Provide the (x, y) coordinate of the cell's center where the given text is located.  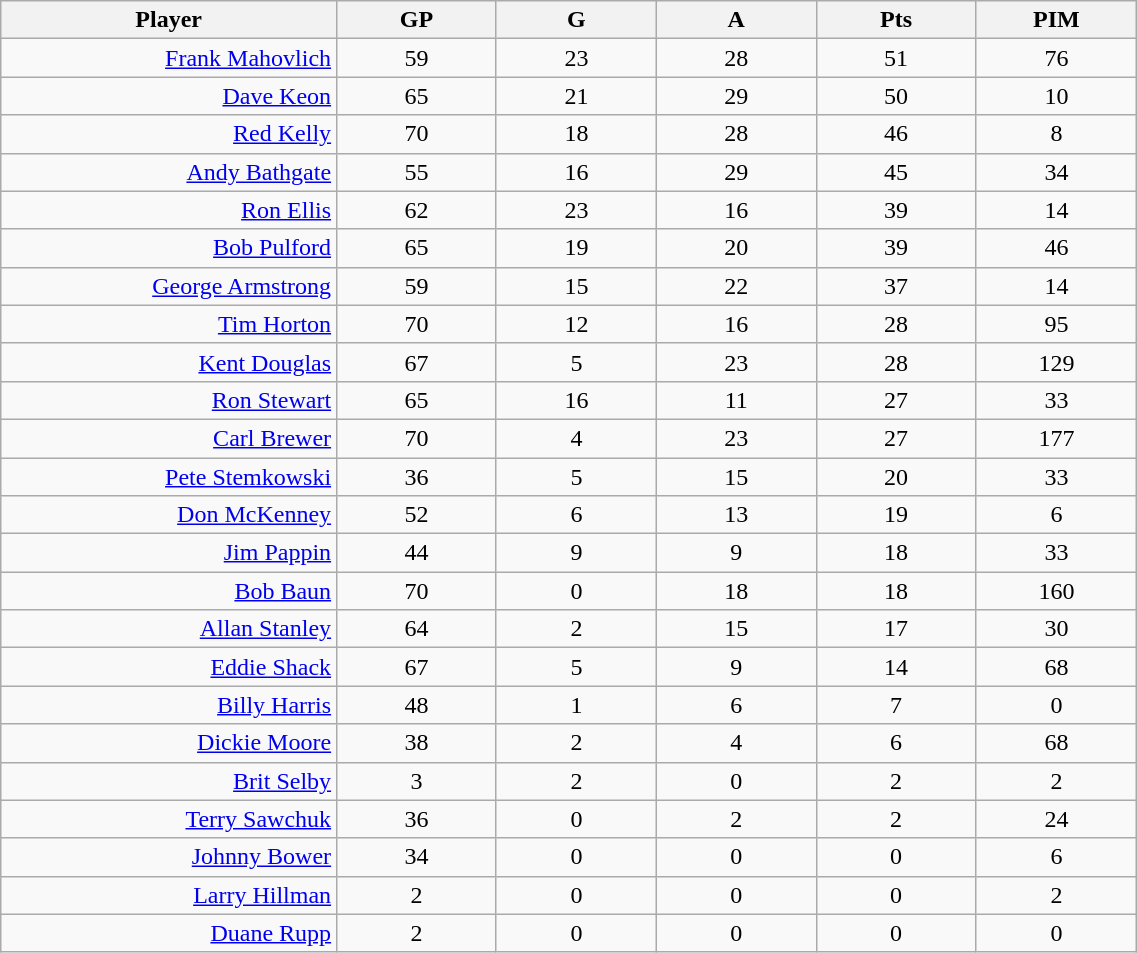
10 (1056, 96)
Johnny Bower (169, 857)
95 (1056, 324)
Billy Harris (169, 705)
3 (417, 781)
Carl Brewer (169, 438)
48 (417, 705)
Bob Pulford (169, 248)
62 (417, 210)
Tim Horton (169, 324)
Dave Keon (169, 96)
11 (736, 400)
12 (576, 324)
13 (736, 515)
Terry Sawchuk (169, 819)
64 (417, 629)
Jim Pappin (169, 553)
1 (576, 705)
A (736, 20)
Larry Hillman (169, 895)
21 (576, 96)
17 (896, 629)
51 (896, 58)
24 (1056, 819)
Eddie Shack (169, 667)
50 (896, 96)
PIM (1056, 20)
52 (417, 515)
Dickie Moore (169, 743)
30 (1056, 629)
Frank Mahovlich (169, 58)
76 (1056, 58)
Pete Stemkowski (169, 477)
37 (896, 286)
GP (417, 20)
Allan Stanley (169, 629)
177 (1056, 438)
Red Kelly (169, 134)
Player (169, 20)
38 (417, 743)
Don McKenney (169, 515)
129 (1056, 362)
Ron Stewart (169, 400)
7 (896, 705)
Duane Rupp (169, 933)
45 (896, 172)
Andy Bathgate (169, 172)
44 (417, 553)
Kent Douglas (169, 362)
G (576, 20)
Brit Selby (169, 781)
Ron Ellis (169, 210)
160 (1056, 591)
Bob Baun (169, 591)
Pts (896, 20)
22 (736, 286)
George Armstrong (169, 286)
8 (1056, 134)
55 (417, 172)
